Search for the cell housing the specified text and yield its [x, y] center coordinate. 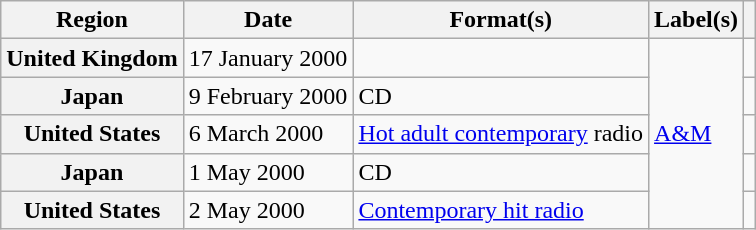
Format(s) [501, 20]
1 May 2000 [268, 172]
Region [92, 20]
A&M [696, 134]
United Kingdom [92, 58]
2 May 2000 [268, 210]
Date [268, 20]
Contemporary hit radio [501, 210]
6 March 2000 [268, 134]
Hot adult contemporary radio [501, 134]
Label(s) [696, 20]
17 January 2000 [268, 58]
9 February 2000 [268, 96]
